Capture the cell that displays the provided text and extract its (x, y) central coordinate. 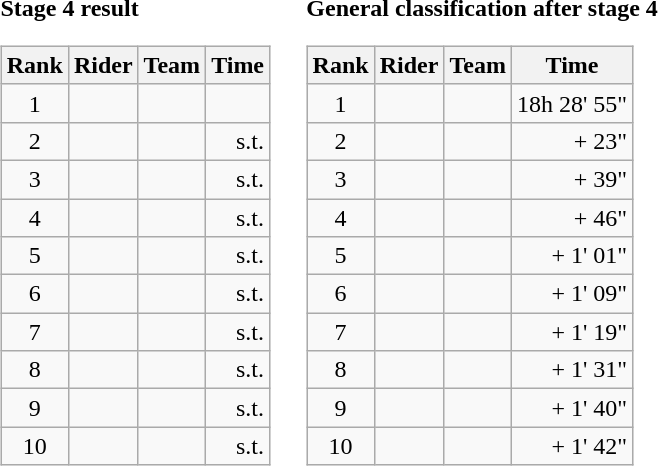
+ 1' 31" (572, 370)
+ 1' 01" (572, 256)
18h 28' 55" (572, 103)
+ 1' 09" (572, 294)
+ 39" (572, 179)
+ 1' 40" (572, 408)
+ 1' 42" (572, 446)
+ 23" (572, 141)
+ 1' 19" (572, 332)
+ 46" (572, 217)
